Return (x, y) of the center of cell containing provided text 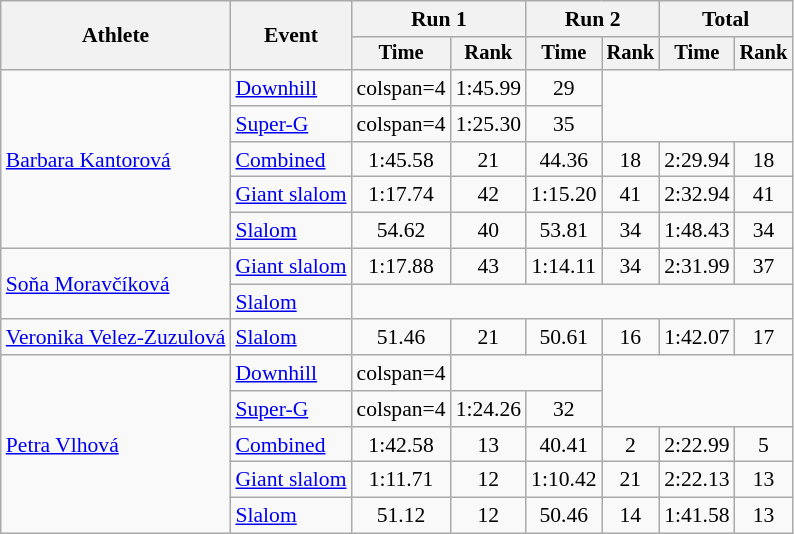
50.61 (564, 338)
29 (564, 88)
44.36 (564, 160)
Run 2 (592, 19)
42 (488, 195)
14 (631, 516)
2:22.13 (696, 480)
51.12 (402, 516)
1:11.71 (402, 480)
43 (488, 267)
Soňa Moravčíková (116, 284)
35 (564, 124)
1:42.58 (402, 445)
1:42.07 (696, 338)
53.81 (564, 231)
Petra Vlhová (116, 444)
54.62 (402, 231)
Athlete (116, 36)
1:41.58 (696, 516)
Run 1 (440, 19)
1:48.43 (696, 231)
37 (764, 267)
1:15.20 (564, 195)
17 (764, 338)
2:32.94 (696, 195)
1:10.42 (564, 480)
2:31.99 (696, 267)
1:17.88 (402, 267)
1:14.11 (564, 267)
Barbara Kantorová (116, 159)
1:45.99 (488, 88)
5 (764, 445)
40.41 (564, 445)
1:45.58 (402, 160)
2 (631, 445)
16 (631, 338)
40 (488, 231)
1:24.26 (488, 409)
Event (290, 36)
51.46 (402, 338)
2:29.94 (696, 160)
Veronika Velez-Zuzulová (116, 338)
32 (564, 409)
50.46 (564, 516)
1:25.30 (488, 124)
Total (726, 19)
1:17.74 (402, 195)
2:22.99 (696, 445)
